Scan for the cell matching the given text and deliver its (X, Y) coordinate at center. 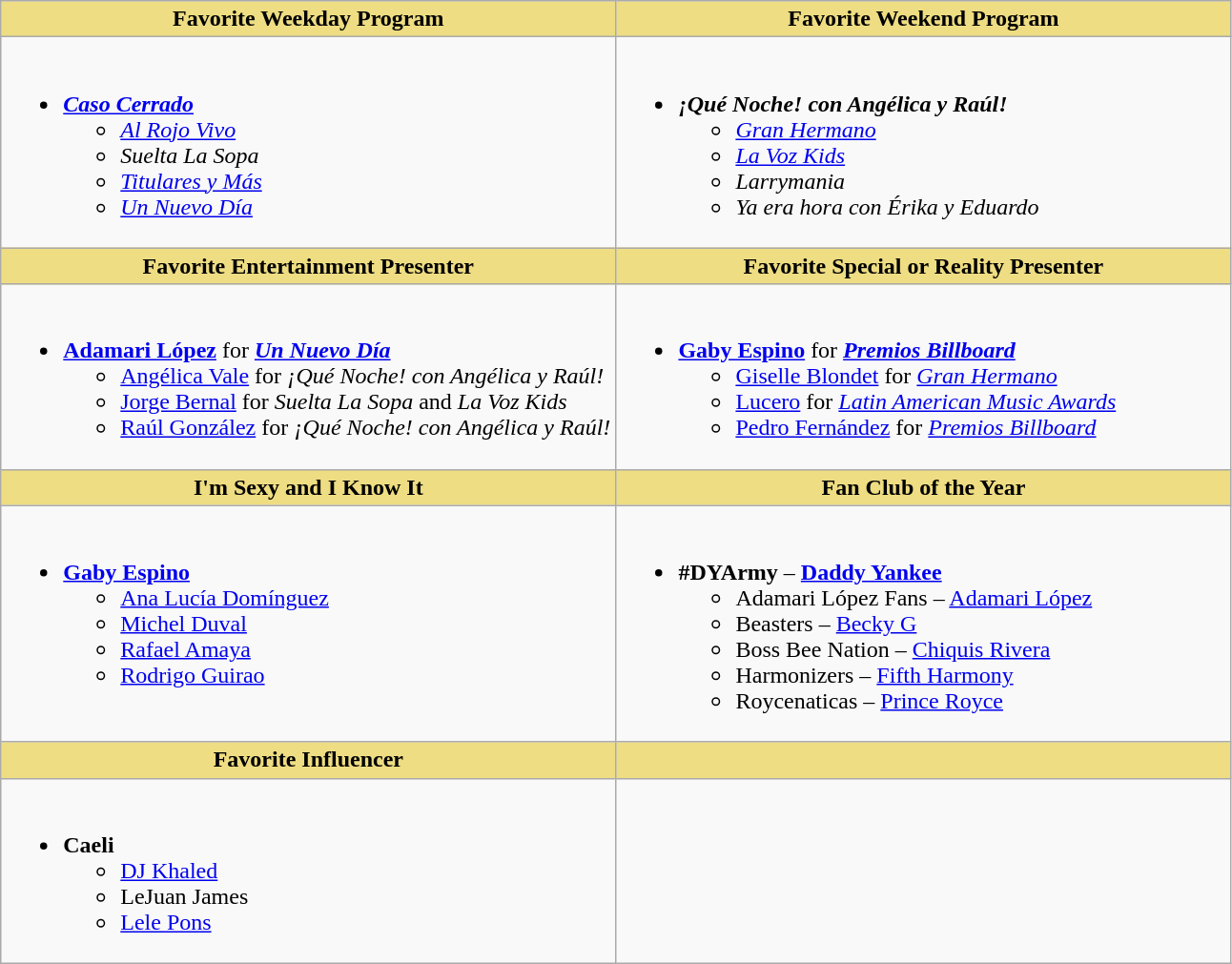
Favorite Weekday Program (309, 19)
CaeliDJ KhaledLeJuan JamesLele Pons (309, 871)
Favorite Influencer (309, 760)
Fan Club of the Year (923, 487)
Favorite Weekend Program (923, 19)
Favorite Entertainment Presenter (309, 266)
I'm Sexy and I Know It (309, 487)
Caso CerradoAl Rojo VivoSuelta La SopaTitulares y MásUn Nuevo Día (309, 143)
Favorite Special or Reality Presenter (923, 266)
Gaby EspinoAna Lucía DomínguezMichel DuvalRafael AmayaRodrigo Guirao (309, 624)
Gaby Espino for Premios BillboardGiselle Blondet for Gran HermanoLucero for Latin American Music AwardsPedro Fernández for Premios Billboard (923, 377)
¡Qué Noche! con Angélica y Raúl!Gran HermanoLa Voz KidsLarrymaniaYa era hora con Érika y Eduardo (923, 143)
